Search for the cell housing the specified text and yield its (x, y) center coordinate. 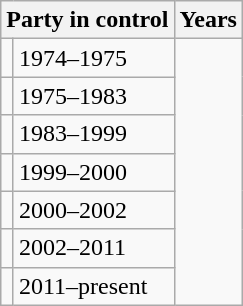
1974–1975 (94, 58)
Party in control (88, 20)
2000–2002 (94, 210)
1999–2000 (94, 172)
1983–1999 (94, 134)
2002–2011 (94, 248)
2011–present (94, 286)
Years (208, 20)
1975–1983 (94, 96)
